Locate the cell with the specified text and output its [x, y] center coordinate. 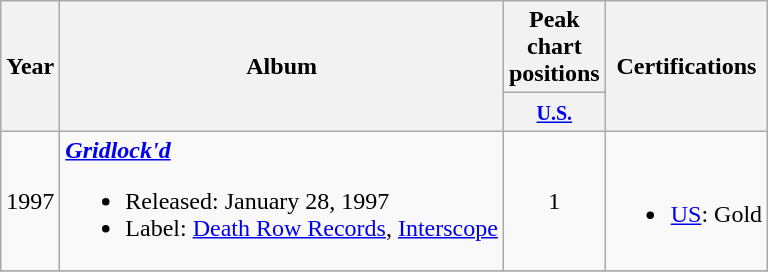
Year [30, 66]
U.S. [554, 112]
Certifications [686, 66]
Peak chart positions [554, 47]
Gridlock'dReleased: January 28, 1997Label: Death Row Records, Interscope [282, 201]
1997 [30, 201]
US: Gold [686, 201]
Album [282, 66]
1 [554, 201]
